Locate the cell with the specified text and output its [X, Y] center coordinate. 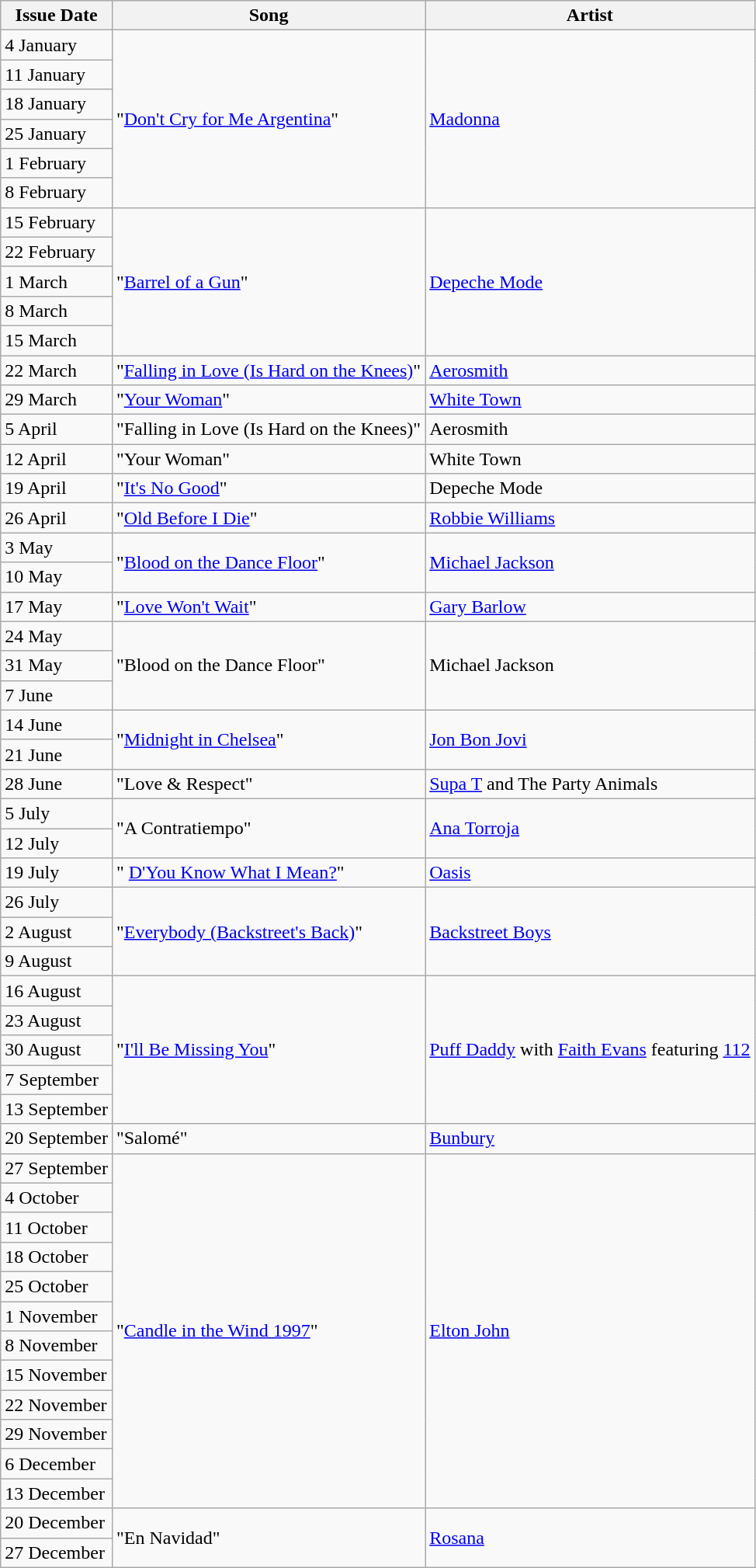
13 December [57, 1493]
Gary Barlow [590, 607]
8 February [57, 193]
Elton John [590, 1331]
28 June [57, 784]
1 February [57, 163]
18 October [57, 1257]
6 December [57, 1464]
4 January [57, 45]
29 November [57, 1434]
15 February [57, 222]
16 August [57, 991]
24 May [57, 636]
18 January [57, 104]
20 December [57, 1523]
5 April [57, 429]
Robbie Williams [590, 518]
8 March [57, 311]
1 March [57, 281]
29 March [57, 400]
"Salomé" [269, 1139]
Bunbury [590, 1139]
"It's No Good" [269, 488]
Oasis [590, 873]
26 April [57, 518]
3 May [57, 548]
26 July [57, 902]
19 July [57, 873]
Ana Torroja [590, 828]
12 July [57, 843]
"A Contratiempo" [269, 828]
"Everybody (Backstreet's Back)" [269, 932]
23 August [57, 1020]
22 November [57, 1405]
13 September [57, 1109]
"I'll Be Missing You" [269, 1050]
14 June [57, 725]
25 October [57, 1286]
Jon Bon Jovi [590, 739]
Song [269, 16]
5 July [57, 813]
27 September [57, 1168]
7 June [57, 695]
Issue Date [57, 16]
9 August [57, 961]
15 November [57, 1375]
"Barrel of a Gun" [269, 281]
19 April [57, 488]
20 September [57, 1139]
"Midnight in Chelsea" [269, 739]
11 January [57, 75]
2 August [57, 932]
Artist [590, 16]
"Candle in the Wind 1997" [269, 1331]
"Don't Cry for Me Argentina" [269, 119]
Backstreet Boys [590, 932]
"Love Won't Wait" [269, 607]
15 March [57, 340]
12 April [57, 459]
8 November [57, 1346]
1 November [57, 1316]
22 March [57, 370]
10 May [57, 577]
"Love & Respect" [269, 784]
Supa T and The Party Animals [590, 784]
"Old Before I Die" [269, 518]
21 June [57, 754]
4 October [57, 1198]
" D'You Know What I Mean?" [269, 873]
17 May [57, 607]
31 May [57, 666]
Madonna [590, 119]
Rosana [590, 1538]
7 September [57, 1080]
30 August [57, 1050]
Puff Daddy with Faith Evans featuring 112 [590, 1050]
22 February [57, 252]
"En Navidad" [269, 1538]
11 October [57, 1227]
25 January [57, 134]
27 December [57, 1552]
